Search for the cell housing the specified text and yield its [X, Y] center coordinate. 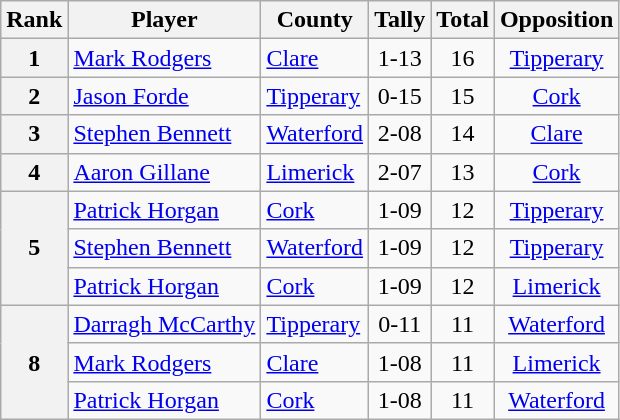
Tally [400, 20]
15 [463, 96]
4 [34, 172]
Darragh McCarthy [164, 324]
16 [463, 58]
Rank [34, 20]
Opposition [556, 20]
2 [34, 96]
Player [164, 20]
5 [34, 248]
Total [463, 20]
1 [34, 58]
County [315, 20]
0-15 [400, 96]
14 [463, 134]
Jason Forde [164, 96]
Aaron Gillane [164, 172]
2-08 [400, 134]
0-11 [400, 324]
2-07 [400, 172]
13 [463, 172]
3 [34, 134]
8 [34, 362]
1-13 [400, 58]
